From the cell containing the given text, extract its center point as (X, Y) coordinate. 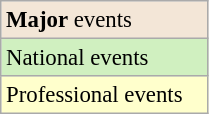
Professional events (104, 95)
National events (104, 58)
Major events (104, 20)
